Capture the cell that displays the provided text and extract its [X, Y] central coordinate. 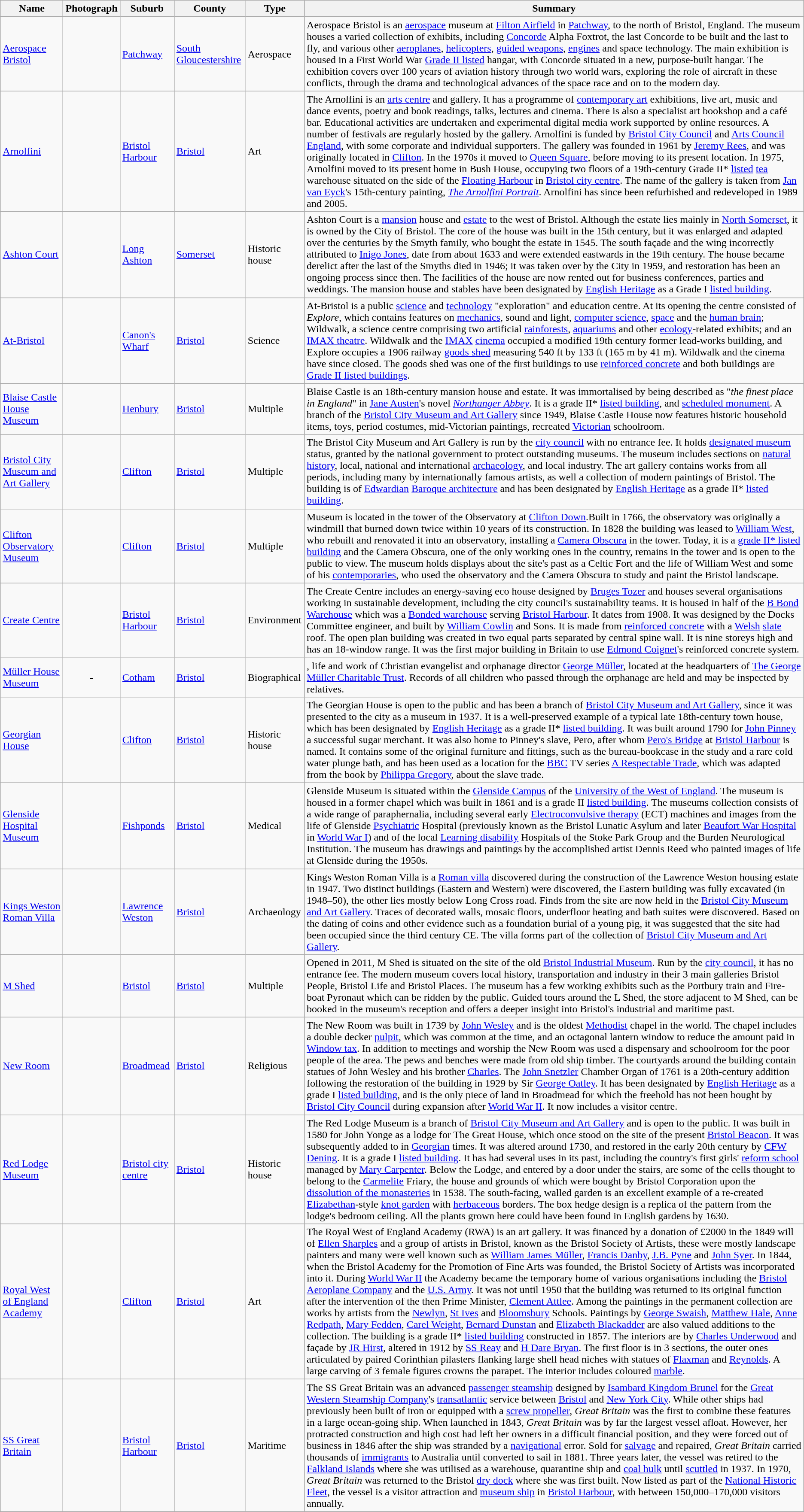
Science [275, 340]
Canon's Wharf [147, 340]
Aerospace [275, 54]
Arnolfini [32, 151]
Summary [554, 9]
Archaeology [275, 912]
Bristol City Museum and Art Gallery [32, 471]
Create Centre [32, 620]
Royal West of England Academy [32, 1302]
Blaise Castle House Museum [32, 409]
Bristol city centre [147, 1169]
Suburb [147, 9]
Religious [275, 1066]
Photograph [91, 9]
Cotham [147, 677]
Glenside Hospital Museum [32, 826]
Patchway [147, 54]
New Room [32, 1066]
M Shed [32, 986]
Maritime [275, 1445]
South Gloucestershire [210, 54]
Kings Weston Roman Villa [32, 912]
Type [275, 9]
Red Lodge Museum [32, 1169]
Lawrence Weston [147, 912]
Henbury [147, 409]
Name [32, 9]
Georgian House [32, 740]
Fishponds [147, 826]
- [91, 677]
Environment [275, 620]
Ashton Court [32, 255]
Aerospace Bristol [32, 54]
Broadmead [147, 1066]
Long Ashton [147, 255]
Medical [275, 826]
At-Bristol [32, 340]
Müller House Museum [32, 677]
County [210, 9]
Somerset [210, 255]
Clifton Observatory Museum [32, 546]
Biographical [275, 677]
SS Great Britain [32, 1445]
